Output the [x, y] coordinate of the center of the cell containing the given text.  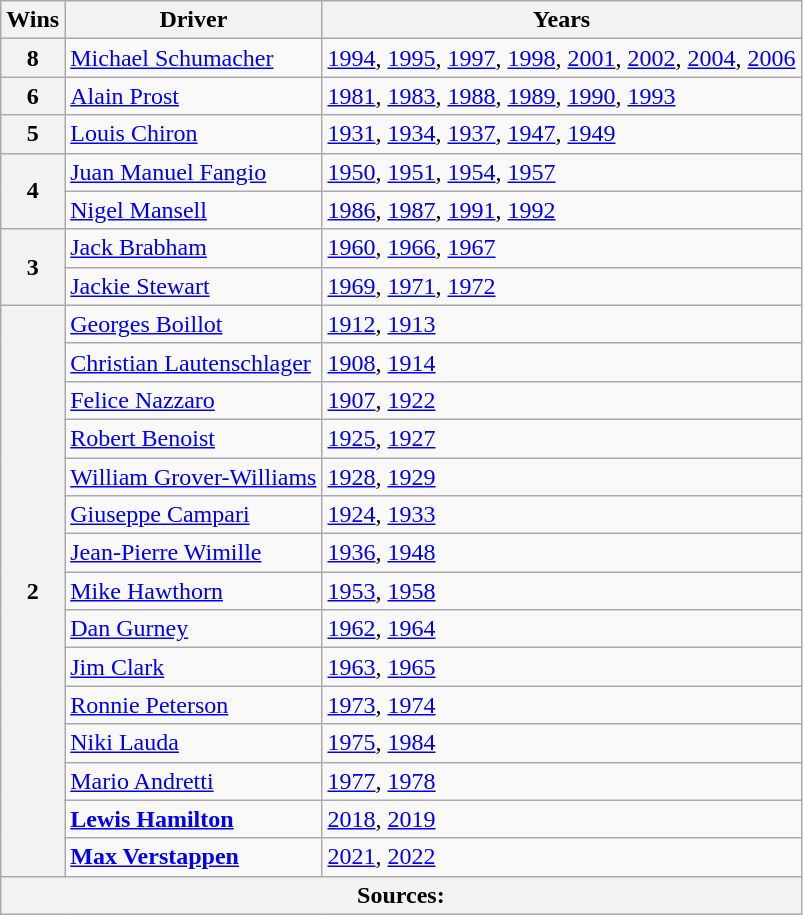
1960, 1966, 1967 [562, 248]
Jackie Stewart [194, 286]
1925, 1927 [562, 438]
1931, 1934, 1937, 1947, 1949 [562, 134]
Mario Andretti [194, 781]
Dan Gurney [194, 629]
Niki Lauda [194, 743]
1969, 1971, 1972 [562, 286]
Giuseppe Campari [194, 515]
Louis Chiron [194, 134]
1908, 1914 [562, 362]
1975, 1984 [562, 743]
5 [33, 134]
1907, 1922 [562, 400]
Christian Lautenschlager [194, 362]
Ronnie Peterson [194, 705]
Jim Clark [194, 667]
1986, 1987, 1991, 1992 [562, 210]
3 [33, 267]
1981, 1983, 1988, 1989, 1990, 1993 [562, 96]
6 [33, 96]
Years [562, 20]
2 [33, 590]
1977, 1978 [562, 781]
Jack Brabham [194, 248]
1973, 1974 [562, 705]
Driver [194, 20]
Jean-Pierre Wimille [194, 553]
Juan Manuel Fangio [194, 172]
Nigel Mansell [194, 210]
1912, 1913 [562, 324]
Max Verstappen [194, 857]
2018, 2019 [562, 819]
1963, 1965 [562, 667]
Alain Prost [194, 96]
Mike Hawthorn [194, 591]
1936, 1948 [562, 553]
8 [33, 58]
1994, 1995, 1997, 1998, 2001, 2002, 2004, 2006 [562, 58]
Lewis Hamilton [194, 819]
1924, 1933 [562, 515]
4 [33, 191]
William Grover-Williams [194, 477]
1962, 1964 [562, 629]
Michael Schumacher [194, 58]
2021, 2022 [562, 857]
Felice Nazzaro [194, 400]
Wins [33, 20]
1950, 1951, 1954, 1957 [562, 172]
Robert Benoist [194, 438]
1953, 1958 [562, 591]
Georges Boillot [194, 324]
1928, 1929 [562, 477]
Sources: [401, 895]
